From the cell containing the given text, extract its center point as (X, Y) coordinate. 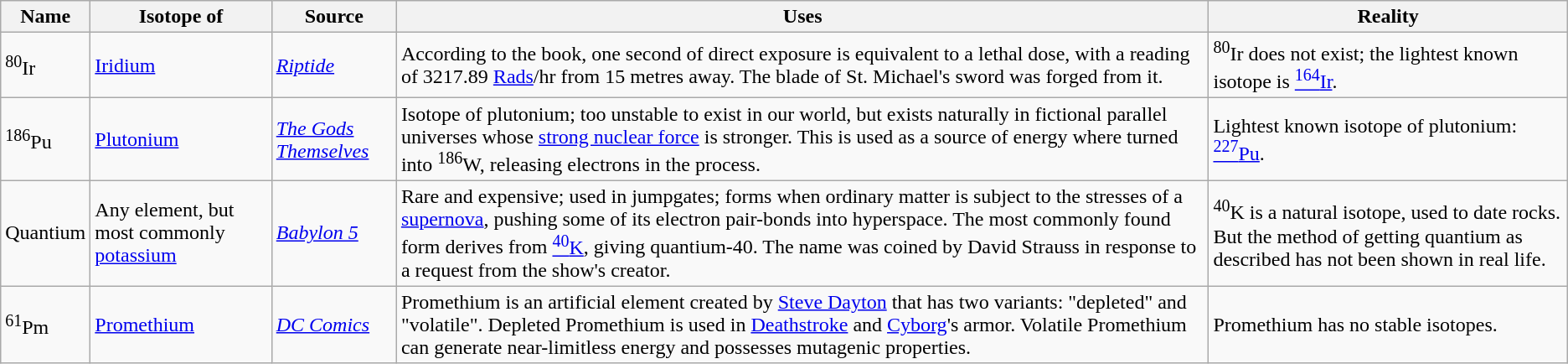
Name (45, 17)
80Ir does not exist; the lightest known isotope is 164Ir. (1388, 65)
61Pm (45, 325)
Iridium (181, 65)
Riptide (333, 65)
80Ir (45, 65)
DC Comics (333, 325)
186Pu (45, 139)
Quantium (45, 233)
Plutonium (181, 139)
Uses (802, 17)
Promethium (181, 325)
Any element, but most commonly potassium (181, 233)
Isotope of (181, 17)
Babylon 5 (333, 233)
Promethium has no stable isotopes. (1388, 325)
Reality (1388, 17)
The Gods Themselves (333, 139)
40K is a natural isotope, used to date rocks. But the method of getting quantium as described has not been shown in real life. (1388, 233)
Source (333, 17)
Lightest known isotope of plutonium: 227Pu. (1388, 139)
